Provide the (x, y) coordinate of the cell's center where the given text is located.  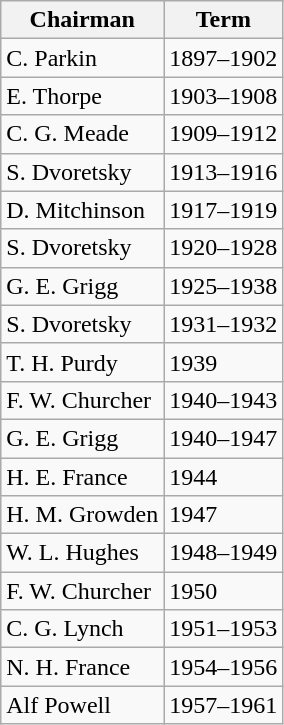
C. G. Meade (82, 134)
1944 (224, 477)
1931–1932 (224, 324)
W. L. Hughes (82, 553)
1920–1928 (224, 248)
1950 (224, 591)
1903–1908 (224, 96)
1951–1953 (224, 629)
Term (224, 20)
1925–1938 (224, 286)
1940–1947 (224, 438)
1897–1902 (224, 58)
E. Thorpe (82, 96)
1909–1912 (224, 134)
1948–1949 (224, 553)
1917–1919 (224, 210)
H. M. Growden (82, 515)
C. Parkin (82, 58)
C. G. Lynch (82, 629)
N. H. France (82, 667)
1939 (224, 362)
H. E. France (82, 477)
Alf Powell (82, 705)
1957–1961 (224, 705)
D. Mitchinson (82, 210)
1913–1916 (224, 172)
1947 (224, 515)
Chairman (82, 20)
1940–1943 (224, 400)
1954–1956 (224, 667)
T. H. Purdy (82, 362)
